Output the (X, Y) coordinate of the center of the cell containing the given text.  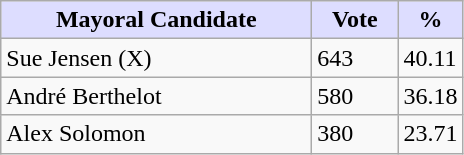
Mayoral Candidate (156, 20)
Alex Solomon (156, 134)
André Berthelot (156, 96)
643 (355, 58)
Vote (355, 20)
580 (355, 96)
Sue Jensen (X) (156, 58)
% (430, 20)
40.11 (430, 58)
380 (355, 134)
36.18 (430, 96)
23.71 (430, 134)
